Return the (x, y) coordinate for the center point of the cell that contains the specified text.  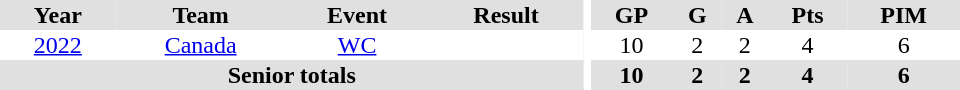
Event (358, 15)
Result (506, 15)
Year (58, 15)
Senior totals (292, 75)
WC (358, 45)
Canada (201, 45)
GP (631, 15)
G (698, 15)
Team (201, 15)
A (745, 15)
2022 (58, 45)
Pts (808, 15)
PIM (904, 15)
